Capture the cell that displays the provided text and extract its (X, Y) central coordinate. 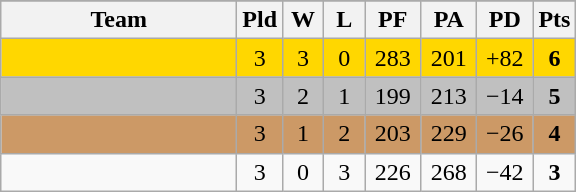
Pld (260, 20)
229 (449, 134)
−14 (505, 96)
5 (554, 96)
−42 (505, 172)
226 (393, 172)
Team (119, 20)
201 (449, 58)
199 (393, 96)
283 (393, 58)
PF (393, 20)
+82 (505, 58)
Pts (554, 20)
PD (505, 20)
W (304, 20)
4 (554, 134)
203 (393, 134)
PA (449, 20)
213 (449, 96)
L (344, 20)
6 (554, 58)
268 (449, 172)
−26 (505, 134)
